For the text-containing cell, return its midpoint in (x, y) coordinate format. 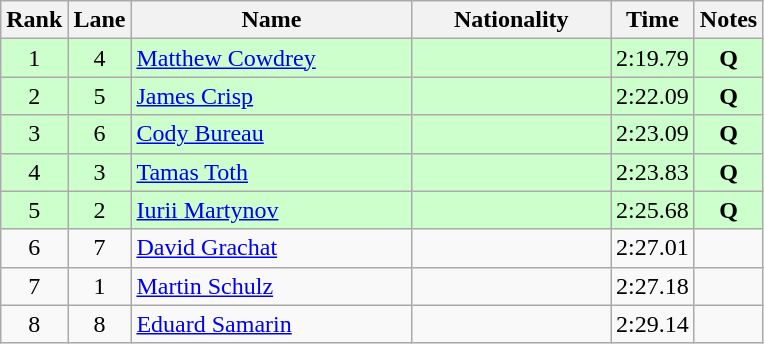
Rank (34, 20)
2:23.09 (653, 134)
2:29.14 (653, 324)
2:22.09 (653, 96)
2:27.01 (653, 248)
Tamas Toth (272, 172)
James Crisp (272, 96)
Eduard Samarin (272, 324)
2:27.18 (653, 286)
Martin Schulz (272, 286)
Name (272, 20)
Iurii Martynov (272, 210)
Time (653, 20)
2:23.83 (653, 172)
2:25.68 (653, 210)
Matthew Cowdrey (272, 58)
David Grachat (272, 248)
Notes (728, 20)
2:19.79 (653, 58)
Nationality (512, 20)
Lane (100, 20)
Cody Bureau (272, 134)
